Return the [X, Y] coordinate for the center point of the cell that contains the specified text.  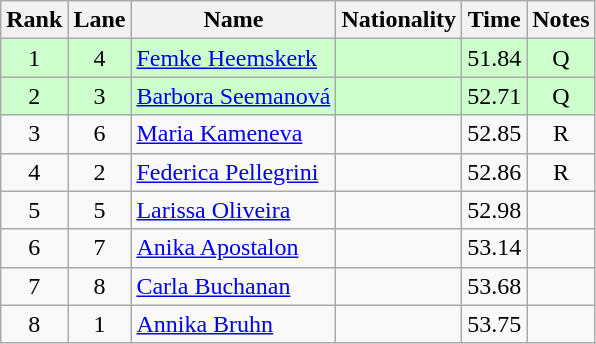
52.85 [494, 134]
Femke Heemskerk [234, 58]
53.75 [494, 324]
53.14 [494, 248]
Anika Apostalon [234, 248]
Carla Buchanan [234, 286]
Annika Bruhn [234, 324]
Barbora Seemanová [234, 96]
Federica Pellegrini [234, 172]
Rank [34, 20]
Notes [561, 20]
Larissa Oliveira [234, 210]
53.68 [494, 286]
Time [494, 20]
52.71 [494, 96]
Nationality [399, 20]
Name [234, 20]
52.86 [494, 172]
52.98 [494, 210]
51.84 [494, 58]
Maria Kameneva [234, 134]
Lane [100, 20]
